Determine the (x, y) coordinate at the center of the cell enclosing the given text.  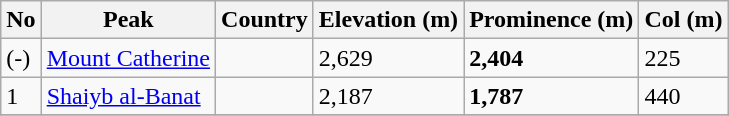
Shaiyb al-Banat (128, 96)
(-) (21, 58)
Mount Catherine (128, 58)
Col (m) (684, 20)
440 (684, 96)
225 (684, 58)
1,787 (552, 96)
2,404 (552, 58)
2,187 (388, 96)
Peak (128, 20)
Prominence (m) (552, 20)
1 (21, 96)
Country (265, 20)
Elevation (m) (388, 20)
No (21, 20)
2,629 (388, 58)
